Provide the (x, y) coordinate of the cell's center where the given text is located.  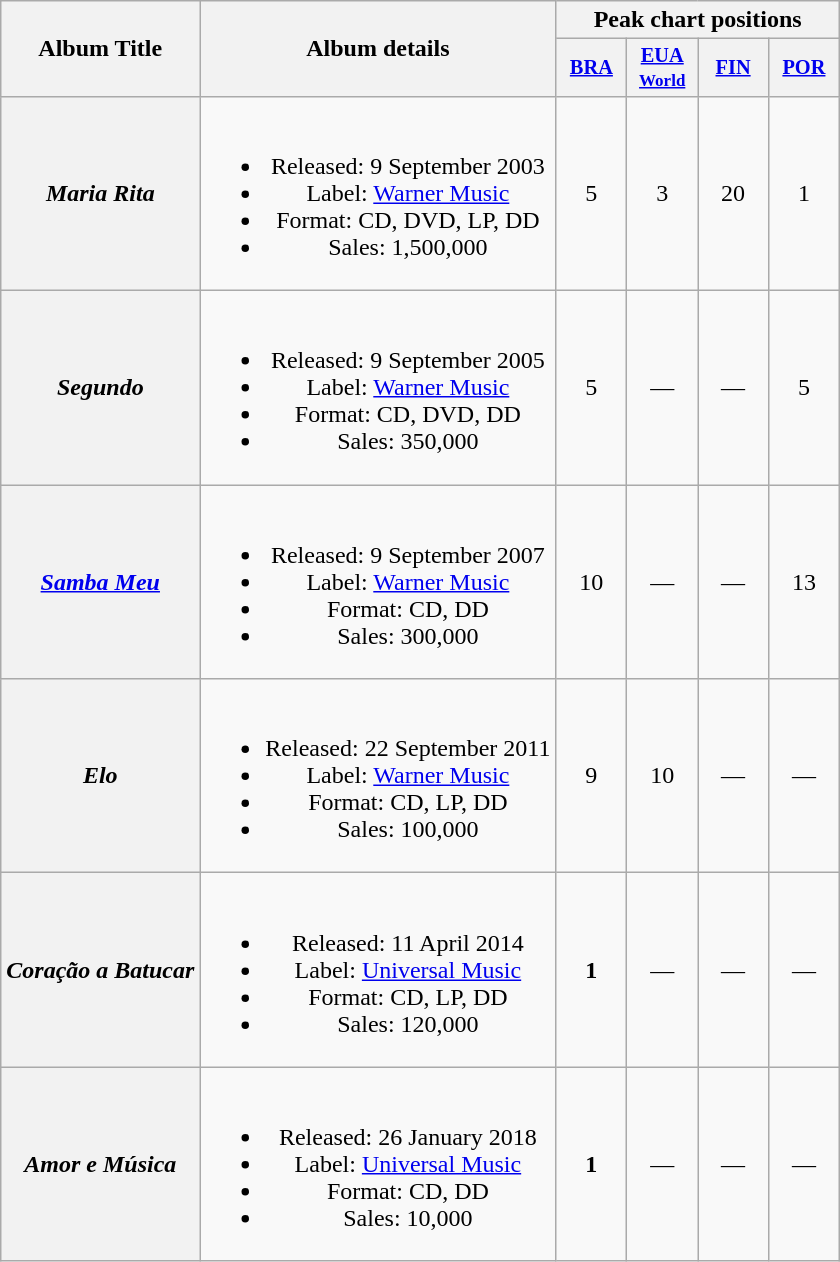
BRA (592, 68)
FIN (734, 68)
Released: 26 January 2018Label: Universal MusicFormat: CD, DDSales: 10,000 (378, 1164)
POR (804, 68)
Released: 9 September 2003Label: Warner MusicFormat: CD, DVD, LP, DDSales: 1,500,000 (378, 193)
Released: 22 September 2011Label: Warner MusicFormat: CD, LP, DDSales: 100,000 (378, 776)
Album details (378, 49)
Album Title (100, 49)
3 (662, 193)
Released: 9 September 2007Label: Warner MusicFormat: CD, DDSales: 300,000 (378, 582)
Maria Rita (100, 193)
Segundo (100, 388)
20 (734, 193)
9 (592, 776)
13 (804, 582)
Coração a Batucar (100, 970)
Elo (100, 776)
Samba Meu (100, 582)
Amor e Música (100, 1164)
EUAWorld (662, 68)
Released: 11 April 2014Label: Universal MusicFormat: CD, LP, DDSales: 120,000 (378, 970)
Released: 9 September 2005Label: Warner MusicFormat: CD, DVD, DDSales: 350,000 (378, 388)
Peak chart positions (698, 20)
